Return the (X, Y) coordinate for the center point of the cell that contains the specified text.  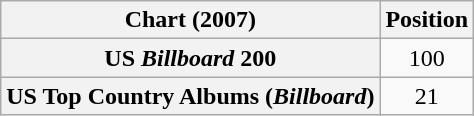
21 (427, 96)
Position (427, 20)
Chart (2007) (190, 20)
US Billboard 200 (190, 58)
US Top Country Albums (Billboard) (190, 96)
100 (427, 58)
